Return [X, Y] of the center of cell containing provided text 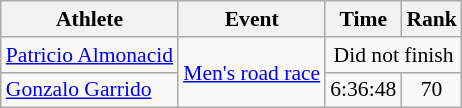
Gonzalo Garrido [90, 90]
Did not finish [394, 55]
Event [252, 19]
Athlete [90, 19]
6:36:48 [363, 90]
Time [363, 19]
70 [432, 90]
Men's road race [252, 72]
Rank [432, 19]
Patricio Almonacid [90, 55]
